Output the [X, Y] coordinate of the center of the cell containing the given text.  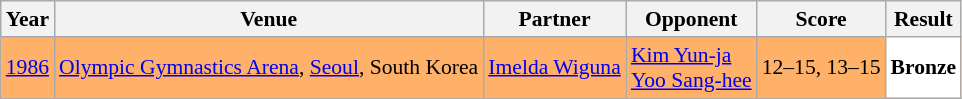
Bronze [924, 68]
Opponent [692, 19]
Imelda Wiguna [554, 68]
Result [924, 19]
Kim Yun-ja Yoo Sang-hee [692, 68]
Partner [554, 19]
Year [28, 19]
12–15, 13–15 [822, 68]
Olympic Gymnastics Arena, Seoul, South Korea [268, 68]
1986 [28, 68]
Venue [268, 19]
Score [822, 19]
